Scan for the cell matching the given text and deliver its (X, Y) coordinate at center. 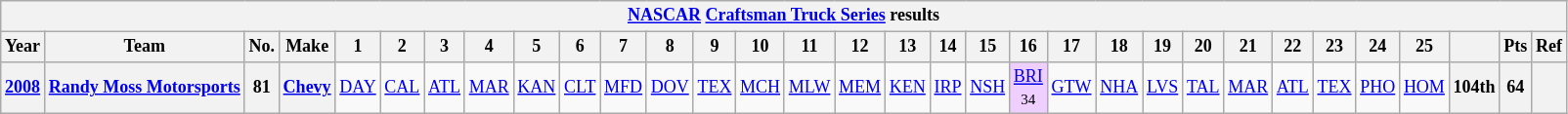
13 (907, 47)
64 (1515, 88)
Ref (1549, 47)
DAY (358, 88)
Randy Moss Motorsports (145, 88)
NHA (1119, 88)
12 (860, 47)
3 (445, 47)
15 (987, 47)
MCH (761, 88)
DOV (670, 88)
23 (1334, 47)
Team (145, 47)
CLT (581, 88)
KAN (537, 88)
19 (1163, 47)
20 (1203, 47)
1 (358, 47)
4 (489, 47)
KEN (907, 88)
16 (1028, 47)
NASCAR Craftsman Truck Series results (784, 16)
GTW (1071, 88)
22 (1293, 47)
HOM (1425, 88)
5 (537, 47)
2 (403, 47)
25 (1425, 47)
MLW (809, 88)
Pts (1515, 47)
MEM (860, 88)
18 (1119, 47)
17 (1071, 47)
Year (23, 47)
21 (1248, 47)
2008 (23, 88)
IRP (948, 88)
6 (581, 47)
81 (262, 88)
10 (761, 47)
11 (809, 47)
TAL (1203, 88)
MFD (624, 88)
104th (1474, 88)
8 (670, 47)
LVS (1163, 88)
Make (307, 47)
CAL (403, 88)
24 (1378, 47)
BRI34 (1028, 88)
No. (262, 47)
7 (624, 47)
PHO (1378, 88)
9 (715, 47)
NSH (987, 88)
Chevy (307, 88)
14 (948, 47)
